From the cell containing the given text, extract its center point as [X, Y] coordinate. 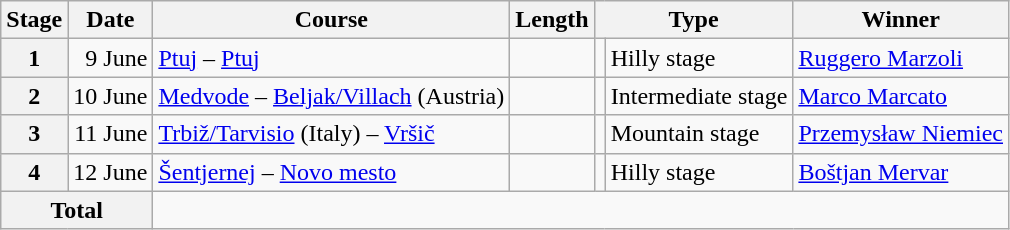
1 [34, 58]
4 [34, 172]
Medvode – Beljak/Villach (Austria) [332, 96]
Date [110, 20]
3 [34, 134]
Intermediate stage [699, 96]
Šentjernej – Novo mesto [332, 172]
11 June [110, 134]
Type [694, 20]
Total [77, 210]
Przemysław Niemiec [901, 134]
Trbiž/Tarvisio (Italy) – Vršič [332, 134]
10 June [110, 96]
12 June [110, 172]
Winner [901, 20]
Stage [34, 20]
Ptuj – Ptuj [332, 58]
Marco Marcato [901, 96]
Mountain stage [699, 134]
Ruggero Marzoli [901, 58]
Boštjan Mervar [901, 172]
9 June [110, 58]
Course [332, 20]
2 [34, 96]
Length [552, 20]
